Detect which cell encompasses the target text, then output its (x, y) center coordinate. 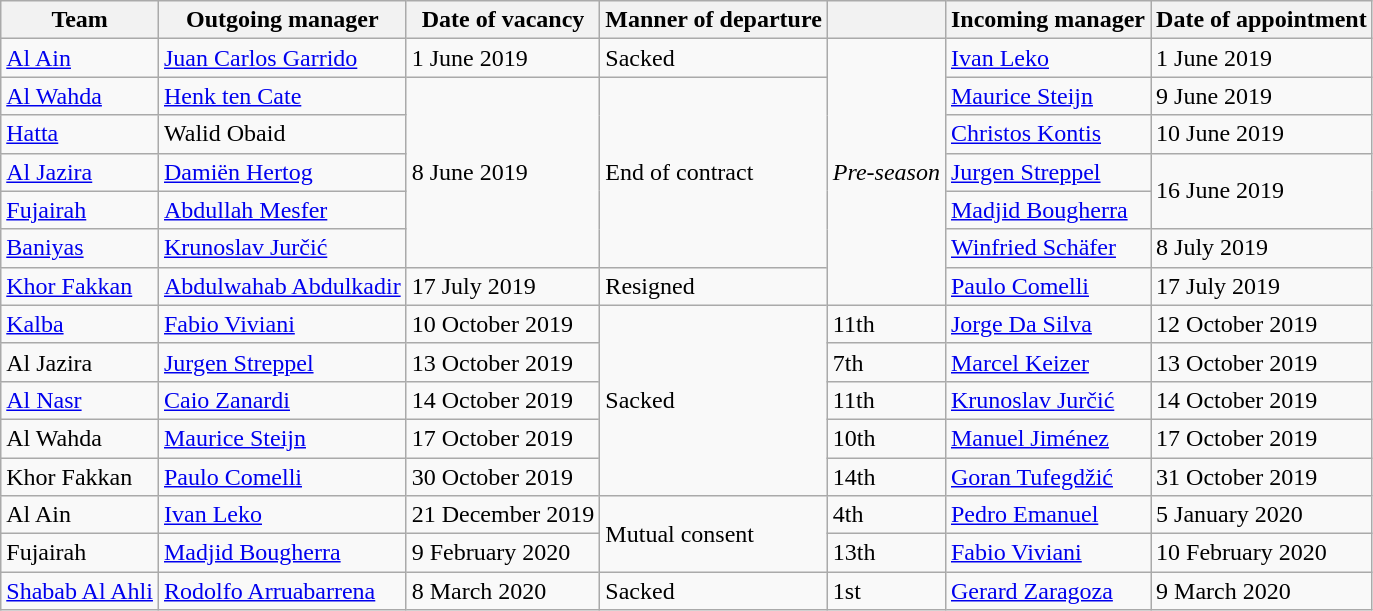
12 October 2019 (1262, 324)
Gerard Zaragoza (1048, 591)
16 June 2019 (1262, 191)
31 October 2019 (1262, 477)
Caio Zanardi (282, 400)
Henk ten Cate (282, 96)
Goran Tufegdžić (1048, 477)
Kalba (80, 324)
Jorge Da Silva (1048, 324)
Outgoing manager (282, 20)
Rodolfo Arruabarrena (282, 591)
Abdulwahab Abdulkadir (282, 286)
Hatta (80, 134)
Winfried Schäfer (1048, 248)
8 March 2020 (503, 591)
Abdullah Mesfer (282, 210)
Walid Obaid (282, 134)
7th (886, 362)
9 March 2020 (1262, 591)
Juan Carlos Garrido (282, 58)
Damiën Hertog (282, 172)
Incoming manager (1048, 20)
Christos Kontis (1048, 134)
End of contract (714, 172)
Shabab Al Ahli (80, 591)
21 December 2019 (503, 515)
Manner of departure (714, 20)
10 February 2020 (1262, 553)
Pre-season (886, 172)
Team (80, 20)
30 October 2019 (503, 477)
10 October 2019 (503, 324)
14th (886, 477)
Al Nasr (80, 400)
1st (886, 591)
Pedro Emanuel (1048, 515)
9 June 2019 (1262, 96)
8 July 2019 (1262, 248)
Manuel Jiménez (1048, 438)
Marcel Keizer (1048, 362)
Resigned (714, 286)
4th (886, 515)
Baniyas (80, 248)
10th (886, 438)
Mutual consent (714, 534)
Date of vacancy (503, 20)
5 January 2020 (1262, 515)
8 June 2019 (503, 172)
13th (886, 553)
9 February 2020 (503, 553)
10 June 2019 (1262, 134)
Date of appointment (1262, 20)
